Determine the (x, y) coordinate at the center of the cell enclosing the given text.  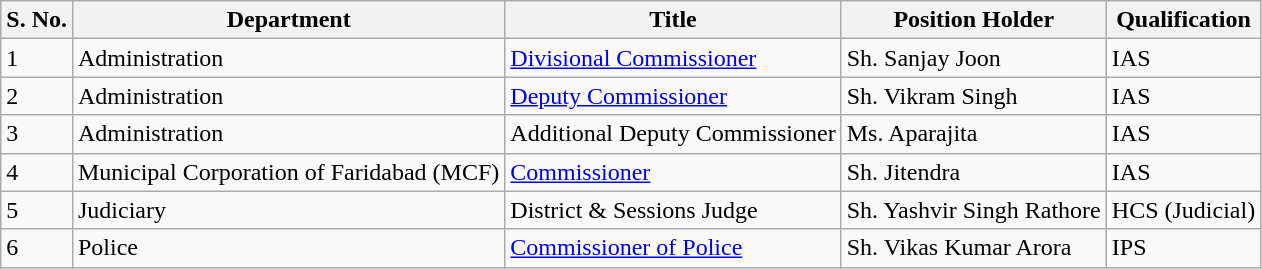
1 (37, 58)
Department (288, 20)
Sh. Vikram Singh (974, 96)
HCS (Judicial) (1183, 210)
Additional Deputy Commissioner (673, 134)
2 (37, 96)
Municipal Corporation of Faridabad (MCF) (288, 172)
Judiciary (288, 210)
Commissioner of Police (673, 248)
Position Holder (974, 20)
Deputy Commissioner (673, 96)
S. No. (37, 20)
IPS (1183, 248)
Police (288, 248)
4 (37, 172)
Qualification (1183, 20)
5 (37, 210)
Sh. Jitendra (974, 172)
Sh. Sanjay Joon (974, 58)
Sh. Vikas Kumar Arora (974, 248)
Sh. Yashvir Singh Rathore (974, 210)
3 (37, 134)
Commissioner (673, 172)
Divisional Commissioner (673, 58)
6 (37, 248)
Ms. Aparajita (974, 134)
Title (673, 20)
District & Sessions Judge (673, 210)
